Pinpoint the cell where the given text exists, returning its (X, Y) midpoint coordinate. 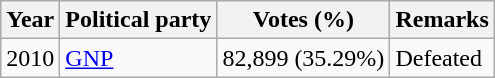
82,899 (35.29%) (304, 58)
GNP (138, 58)
Year (30, 20)
Remarks (442, 20)
Political party (138, 20)
Votes (%) (304, 20)
2010 (30, 58)
Defeated (442, 58)
